Scan for the cell matching the given text and deliver its [x, y] coordinate at center. 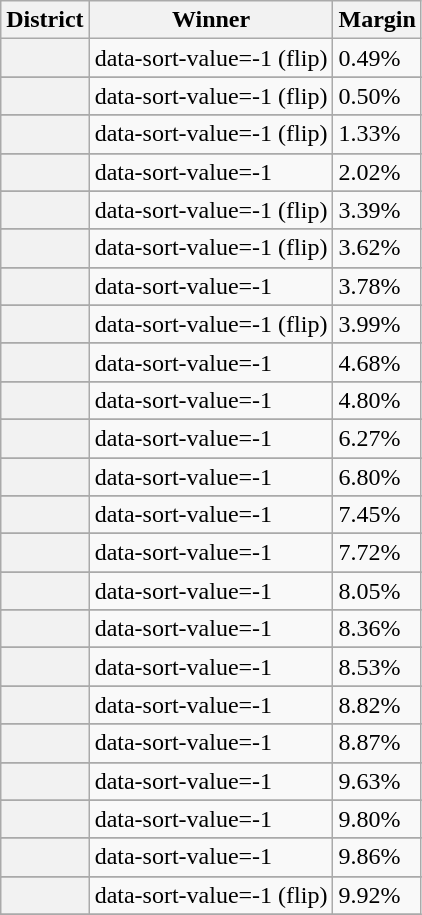
9.80% [377, 819]
8.36% [377, 629]
0.50% [377, 96]
4.68% [377, 362]
3.78% [377, 286]
6.80% [377, 477]
3.62% [377, 248]
8.82% [377, 705]
7.72% [377, 553]
7.45% [377, 515]
District [45, 20]
8.87% [377, 743]
4.80% [377, 400]
1.33% [377, 134]
3.39% [377, 210]
9.92% [377, 895]
0.49% [377, 58]
6.27% [377, 438]
3.99% [377, 324]
9.86% [377, 857]
Margin [377, 20]
8.53% [377, 667]
2.02% [377, 172]
Winner [211, 20]
8.05% [377, 591]
9.63% [377, 781]
